Extract the [X, Y] coordinate from the center of the cell holding the provided text.  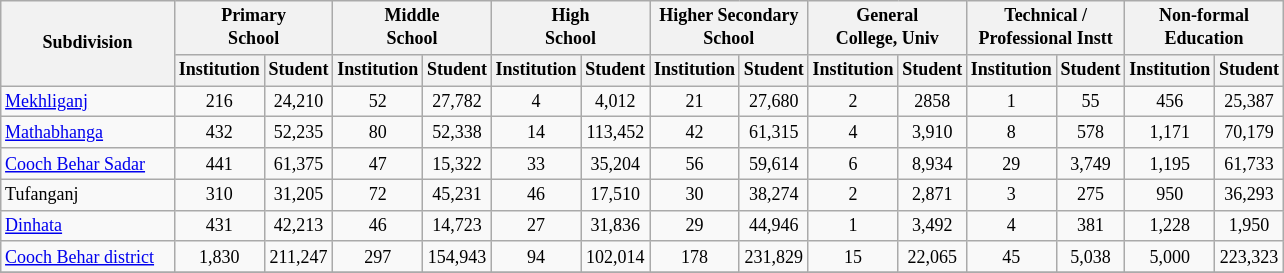
25,387 [1250, 102]
178 [695, 256]
31,836 [616, 226]
42,213 [298, 226]
15,322 [458, 164]
Tufanganj [88, 194]
Dinhata [88, 226]
1,950 [1250, 226]
27 [536, 226]
80 [378, 132]
MiddleSchool [412, 28]
52,338 [458, 132]
61,733 [1250, 164]
211,247 [298, 256]
275 [1090, 194]
31,205 [298, 194]
70,179 [1250, 132]
5,000 [1170, 256]
578 [1090, 132]
381 [1090, 226]
72 [378, 194]
36,293 [1250, 194]
456 [1170, 102]
102,014 [616, 256]
Subdivision [88, 44]
4,012 [616, 102]
297 [378, 256]
Mathabhanga [88, 132]
GeneralCollege, Univ [887, 28]
14,723 [458, 226]
35,204 [616, 164]
38,274 [774, 194]
Cooch Behar district [88, 256]
HighSchool [570, 28]
94 [536, 256]
1,195 [1170, 164]
216 [219, 102]
27,680 [774, 102]
2858 [932, 102]
22,065 [932, 256]
47 [378, 164]
24,210 [298, 102]
5,038 [1090, 256]
15 [853, 256]
27,782 [458, 102]
3,749 [1090, 164]
55 [1090, 102]
Technical /Professional Instt [1045, 28]
431 [219, 226]
Mekhliganj [88, 102]
Higher SecondarySchool [729, 28]
61,375 [298, 164]
223,323 [1250, 256]
6 [853, 164]
441 [219, 164]
Cooch Behar Sadar [88, 164]
2,871 [932, 194]
1,171 [1170, 132]
45 [1011, 256]
231,829 [774, 256]
17,510 [616, 194]
56 [695, 164]
61,315 [774, 132]
52 [378, 102]
310 [219, 194]
8,934 [932, 164]
30 [695, 194]
3,492 [932, 226]
14 [536, 132]
950 [1170, 194]
1,830 [219, 256]
8 [1011, 132]
21 [695, 102]
PrimarySchool [253, 28]
59,614 [774, 164]
3,910 [932, 132]
113,452 [616, 132]
154,943 [458, 256]
33 [536, 164]
1,228 [1170, 226]
432 [219, 132]
3 [1011, 194]
Non-formalEducation [1204, 28]
52,235 [298, 132]
44,946 [774, 226]
45,231 [458, 194]
42 [695, 132]
